Find where the given text appears and provide that cell's center as (x, y) coordinate. 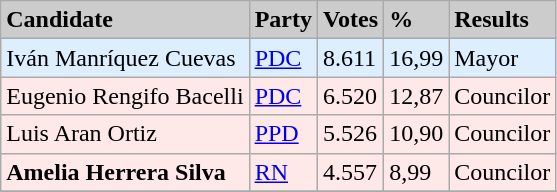
4.557 (350, 172)
6.520 (350, 96)
Amelia Herrera Silva (125, 172)
5.526 (350, 134)
Mayor (502, 58)
12,87 (416, 96)
8,99 (416, 172)
PPD (283, 134)
8.611 (350, 58)
Results (502, 20)
16,99 (416, 58)
RN (283, 172)
Votes (350, 20)
10,90 (416, 134)
Eugenio Rengifo Bacelli (125, 96)
% (416, 20)
Candidate (125, 20)
Luis Aran Ortiz (125, 134)
Party (283, 20)
Iván Manríquez Cuevas (125, 58)
